Return [x, y] of the center of cell containing provided text 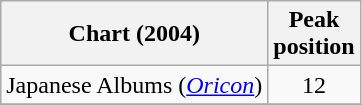
Chart (2004) [134, 34]
Japanese Albums (Oricon) [134, 85]
12 [314, 85]
Peakposition [314, 34]
